Determine the (x, y) coordinate at the center of the cell enclosing the given text.  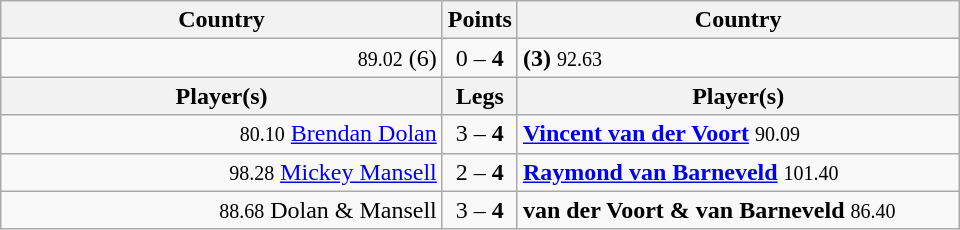
Vincent van der Voort 90.09 (738, 134)
89.02 (6) (222, 58)
Legs (480, 96)
2 – 4 (480, 172)
80.10 Brendan Dolan (222, 134)
Points (480, 20)
Raymond van Barneveld 101.40 (738, 172)
(3) 92.63 (738, 58)
88.68 Dolan & Mansell (222, 210)
0 – 4 (480, 58)
van der Voort & van Barneveld 86.40 (738, 210)
98.28 Mickey Mansell (222, 172)
